Detect which cell encompasses the target text, then output its (x, y) center coordinate. 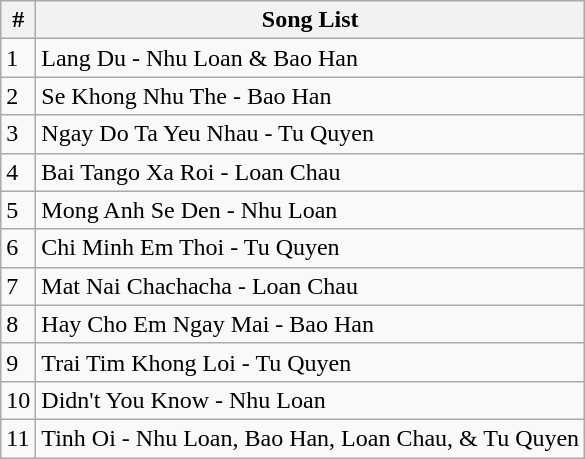
4 (18, 172)
11 (18, 438)
Hay Cho Em Ngay Mai - Bao Han (310, 324)
5 (18, 210)
Trai Tim Khong Loi - Tu Quyen (310, 362)
Mat Nai Chachacha - Loan Chau (310, 286)
Lang Du - Nhu Loan & Bao Han (310, 58)
8 (18, 324)
2 (18, 96)
Mong Anh Se Den - Nhu Loan (310, 210)
Se Khong Nhu The - Bao Han (310, 96)
7 (18, 286)
Song List (310, 20)
1 (18, 58)
Tinh Oi - Nhu Loan, Bao Han, Loan Chau, & Tu Quyen (310, 438)
Didn't You Know - Nhu Loan (310, 400)
# (18, 20)
Bai Tango Xa Roi - Loan Chau (310, 172)
6 (18, 248)
Ngay Do Ta Yeu Nhau - Tu Quyen (310, 134)
3 (18, 134)
Chi Minh Em Thoi - Tu Quyen (310, 248)
10 (18, 400)
9 (18, 362)
